Capture the cell that displays the provided text and extract its (X, Y) central coordinate. 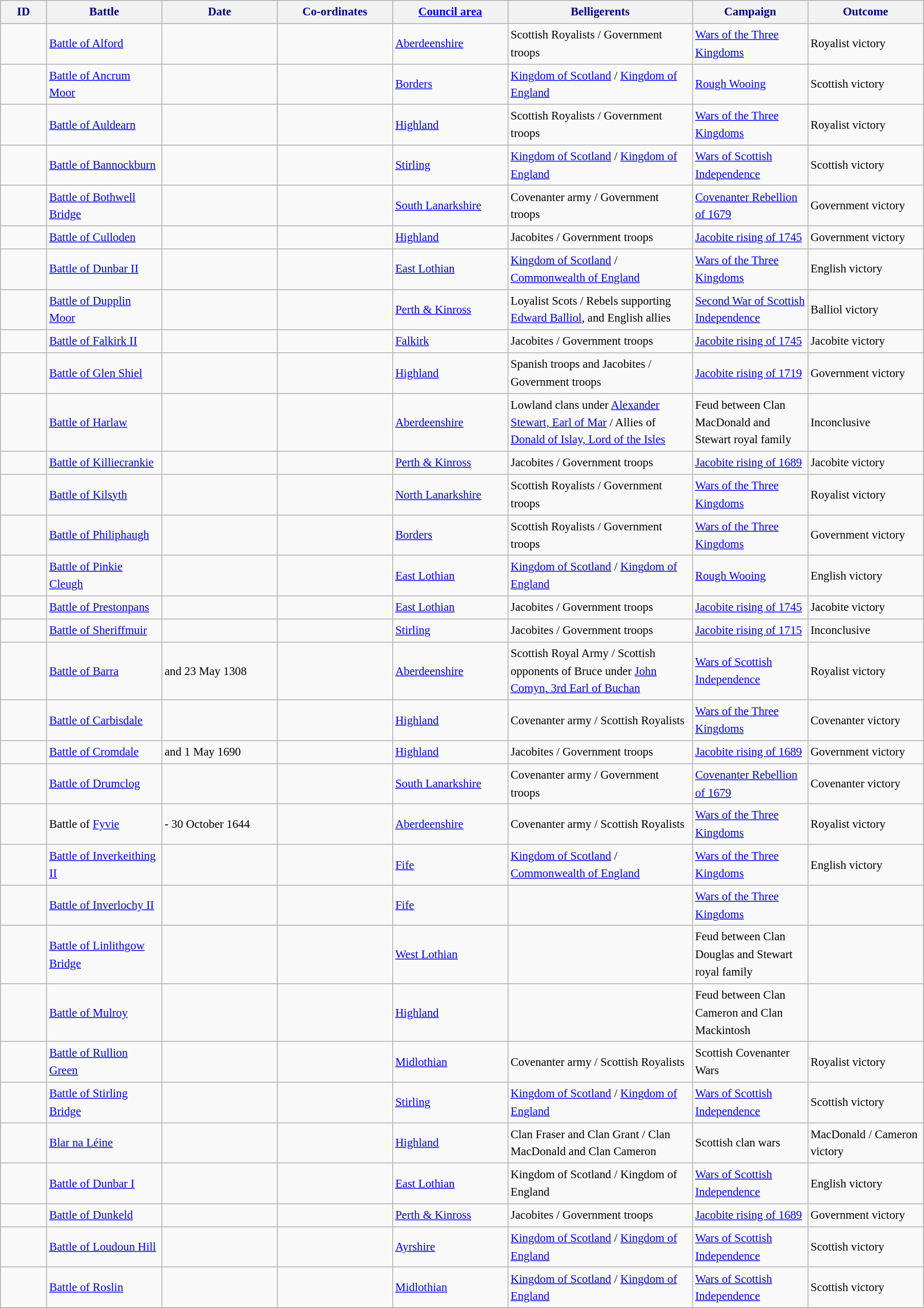
Feud between Clan MacDonald and Stewart royal family (750, 423)
Battle of Barra (105, 671)
Battle of Falkirk II (105, 342)
Battle of Inverkeithing II (105, 865)
Scottish Covenanter Wars (750, 1062)
Battle of Ancrum Moor (105, 84)
Battle of Carbisdale (105, 720)
Battle (105, 12)
Loyalist Scots / Rebels supporting Edward Balliol, and English allies (600, 310)
MacDonald / Cameron victory (866, 1143)
Co-ordinates (335, 12)
Battle of Kilsyth (105, 494)
Battle of Linlithgow Bridge (105, 955)
Belligerents (600, 12)
Battle of Auldearn (105, 125)
Ayrshire (450, 1247)
Jacobite rising of 1719 (750, 373)
Battle of Pinkie Cleugh (105, 576)
Battle of Dupplin Moor (105, 310)
Battle of Fyvie (105, 825)
Feud between Clan Cameron and Clan Mackintosh (750, 1013)
Battle of Glen Shiel (105, 373)
Battle of Alford (105, 44)
Clan Fraser and Clan Grant / Clan MacDonald and Clan Cameron (600, 1143)
Jacobite rising of 1715 (750, 631)
Battle of Drumclog (105, 784)
Battle of Rullion Green (105, 1062)
- 30 October 1644 (219, 825)
Scottish Royal Army / Scottish opponents of Bruce under John Comyn, 3rd Earl of Buchan (600, 671)
Battle of Dunbar I (105, 1184)
Feud between Clan Douglas and Stewart royal family (750, 955)
Date (219, 12)
Campaign (750, 12)
Battle of Killiecrankie (105, 463)
West Lothian (450, 955)
Battle of Mulroy (105, 1013)
Falkirk (450, 342)
Battle of Dunbar II (105, 269)
Battle of Sheriffmuir (105, 631)
Second War of Scottish Independence (750, 310)
Scottish clan wars (750, 1143)
ID (24, 12)
Spanish troops and Jacobites / Government troops (600, 373)
Battle of Prestonpans (105, 607)
Battle of Inverlochy II (105, 906)
and 23 May 1308 (219, 671)
Battle of Roslin (105, 1287)
Battle of Loudoun Hill (105, 1247)
Battle of Harlaw (105, 423)
Balliol victory (866, 310)
Blar na Léine (105, 1143)
Battle of Culloden (105, 238)
Battle of Bothwell Bridge (105, 206)
Outcome (866, 12)
Lowland clans under Alexander Stewart, Earl of Mar / Allies of Donald of Islay, Lord of the Isles (600, 423)
North Lanarkshire (450, 494)
Battle of Cromdale (105, 752)
Battle of Bannockburn (105, 165)
Battle of Philiphaugh (105, 536)
Battle of Dunkeld (105, 1216)
and 1 May 1690 (219, 752)
Council area (450, 12)
Battle of Stirling Bridge (105, 1103)
